Pinpoint the cell where the given text exists, returning its (X, Y) midpoint coordinate. 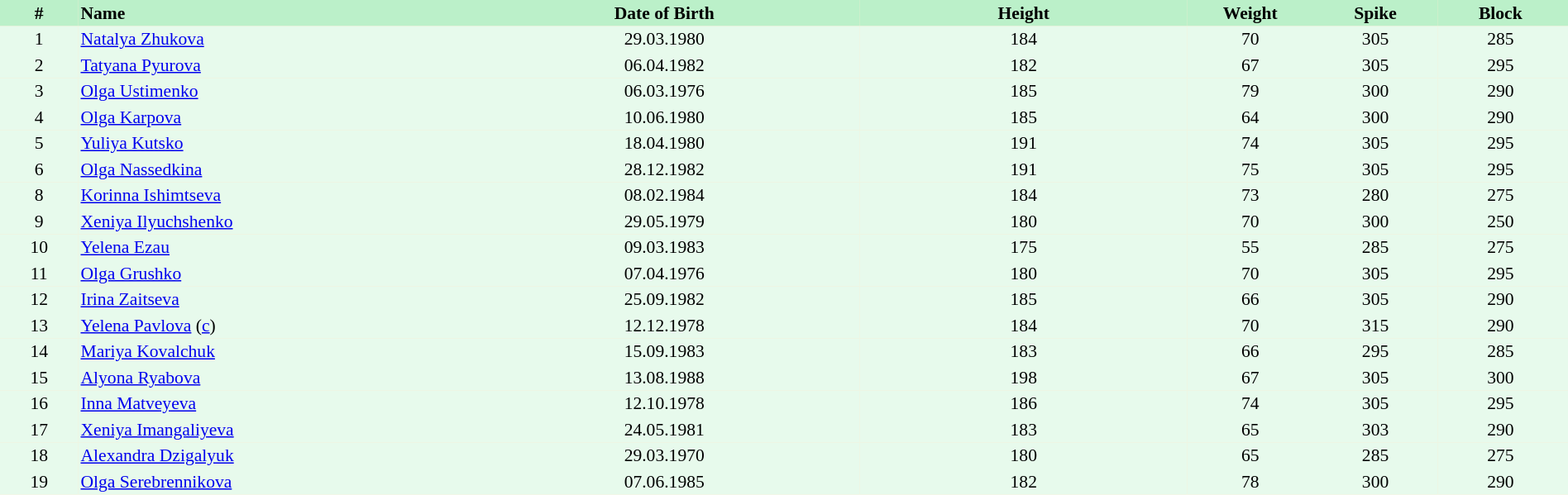
17 (39, 430)
250 (1500, 221)
Mariya Kovalchuk (273, 352)
Xeniya Ilyuchshenko (273, 221)
07.06.1985 (664, 482)
06.04.1982 (664, 65)
Alyona Ryabova (273, 378)
15 (39, 378)
75 (1250, 169)
55 (1250, 248)
09.03.1983 (664, 248)
64 (1250, 117)
Spike (1374, 13)
315 (1374, 326)
8 (39, 195)
Korinna Ishimtseva (273, 195)
12.12.1978 (664, 326)
06.03.1976 (664, 91)
Date of Birth (664, 13)
Yelena Pavlova (c) (273, 326)
24.05.1981 (664, 430)
08.02.1984 (664, 195)
13 (39, 326)
303 (1374, 430)
Olga Karpova (273, 117)
# (39, 13)
19 (39, 482)
280 (1374, 195)
73 (1250, 195)
15.09.1983 (664, 352)
3 (39, 91)
186 (1024, 403)
Weight (1250, 13)
Tatyana Pyurova (273, 65)
10 (39, 248)
Olga Nassedkina (273, 169)
Olga Serebrennikova (273, 482)
Yuliya Kutsko (273, 144)
5 (39, 144)
10.06.1980 (664, 117)
29.03.1980 (664, 40)
Natalya Zhukova (273, 40)
25.09.1982 (664, 299)
1 (39, 40)
18 (39, 456)
29.05.1979 (664, 221)
4 (39, 117)
79 (1250, 91)
07.04.1976 (664, 274)
198 (1024, 378)
13.08.1988 (664, 378)
12.10.1978 (664, 403)
18.04.1980 (664, 144)
Yelena Ezau (273, 248)
2 (39, 65)
12 (39, 299)
Alexandra Dzigalyuk (273, 456)
6 (39, 169)
Irina Zaitseva (273, 299)
Inna Matveyeva (273, 403)
Olga Grushko (273, 274)
Height (1024, 13)
Block (1500, 13)
29.03.1970 (664, 456)
16 (39, 403)
9 (39, 221)
28.12.1982 (664, 169)
11 (39, 274)
Olga Ustimenko (273, 91)
Xeniya Imangaliyeva (273, 430)
Name (273, 13)
78 (1250, 482)
175 (1024, 248)
14 (39, 352)
